Search for the cell housing the specified text and yield its (x, y) center coordinate. 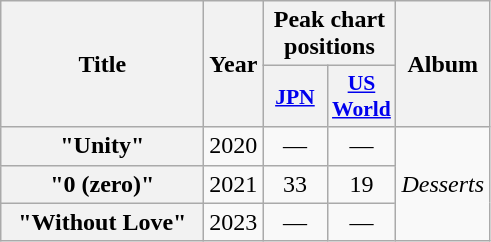
Title (102, 64)
Desserts (443, 184)
Year (234, 64)
Peak chart positions (330, 34)
2021 (234, 184)
"Without Love" (102, 222)
"0 (zero)" (102, 184)
2020 (234, 146)
2023 (234, 222)
JPN (295, 96)
33 (295, 184)
19 (362, 184)
Album (443, 64)
"Unity" (102, 146)
USWorld (362, 96)
